Determine the [X, Y] coordinate at the center of the cell enclosing the given text.  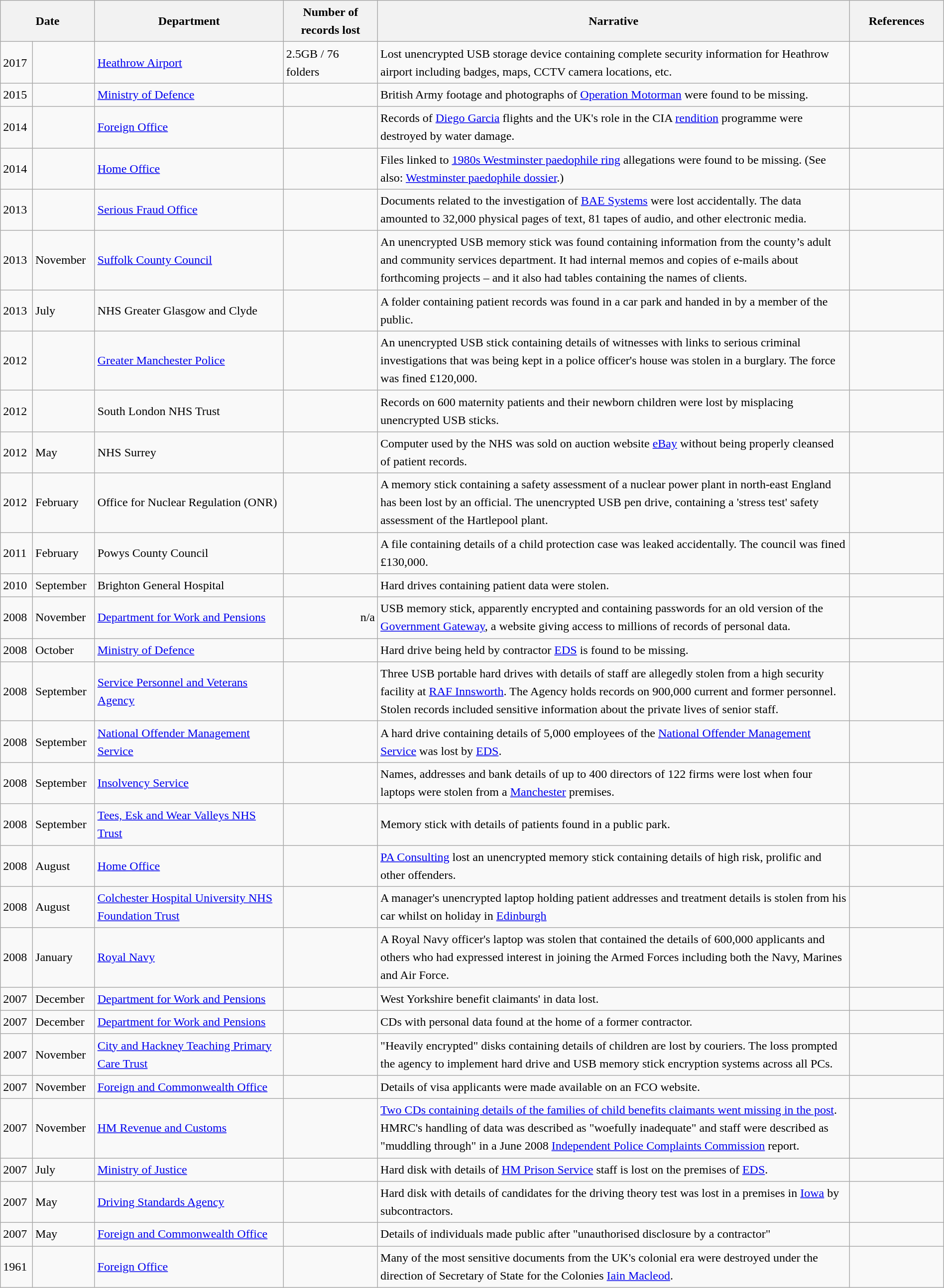
References [896, 21]
2.5GB / 76 folders [331, 63]
Memory stick with details of patients found in a public park. [613, 824]
Details of individuals made public after "unauthorised disclosure by a contractor" [613, 1234]
1961 [17, 1267]
Office for Nuclear Regulation (ONR) [189, 503]
Files linked to 1980s Westminster paedophile ring allegations were found to be missing. (See also: Westminster paedophile dossier.) [613, 168]
Date [48, 21]
Insolvency Service [189, 783]
Computer used by the NHS was sold on auction website eBay without being properly cleansed of patient records. [613, 452]
2010 [17, 585]
Colchester Hospital University NHS Foundation Trust [189, 907]
A file containing details of a child protection case was leaked accidentally. The council was fined £130,000. [613, 553]
Narrative [613, 21]
NHS Greater Glasgow and Clyde [189, 311]
Hard drive being held by contractor EDS is found to be missing. [613, 650]
Hard disk with details of HM Prison Service staff is lost on the premises of EDS. [613, 1170]
Brighton General Hospital [189, 585]
Service Personnel and Veterans Agency [189, 692]
West Yorkshire benefit claimants' in data lost. [613, 998]
CDs with personal data found at the home of a former contractor. [613, 1022]
National Offender Management Service [189, 742]
Tees, Esk and Wear Valleys NHS Trust [189, 824]
Powys County Council [189, 553]
Records of Diego Garcia flights and the UK's role in the CIA rendition programme were destroyed by water damage. [613, 127]
A folder containing patient records was found in a car park and handed in by a member of the public. [613, 311]
A manager's unencrypted laptop holding patient addresses and treatment details is stolen from his car whilst on holiday in Edinburgh [613, 907]
Number of records lost [331, 21]
Heathrow Airport [189, 63]
Driving Standards Agency [189, 1202]
2015 [17, 95]
PA Consulting lost an unencrypted memory stick containing details of high risk, prolific and other offenders. [613, 866]
Department [189, 21]
Greater Manchester Police [189, 360]
Ministry of Justice [189, 1170]
NHS Surrey [189, 452]
Suffolk County Council [189, 260]
Hard drives containing patient data were stolen. [613, 585]
Royal Navy [189, 958]
HM Revenue and Customs [189, 1128]
Hard disk with details of candidates for the driving theory test was lost in a premises in Iowa by subcontractors. [613, 1202]
2011 [17, 553]
n/a [331, 618]
October [64, 650]
South London NHS Trust [189, 411]
Names, addresses and bank details of up to 400 directors of 122 firms were lost when four laptops were stolen from a Manchester premises. [613, 783]
British Army footage and photographs of Operation Motorman were found to be missing. [613, 95]
City and Hackney Teaching Primary Care Trust [189, 1054]
Records on 600 maternity patients and their newborn children were lost by misplacing unencrypted USB sticks. [613, 411]
January [64, 958]
Serious Fraud Office [189, 210]
Lost unencrypted USB storage device containing complete security information for Heathrow airport including badges, maps, CCTV camera locations, etc. [613, 63]
A hard drive containing details of 5,000 employees of the National Offender Management Service was lost by EDS. [613, 742]
2017 [17, 63]
Details of visa applicants were made available on an FCO website. [613, 1087]
